Determine the [X, Y] coordinate at the center of the cell enclosing the given text.  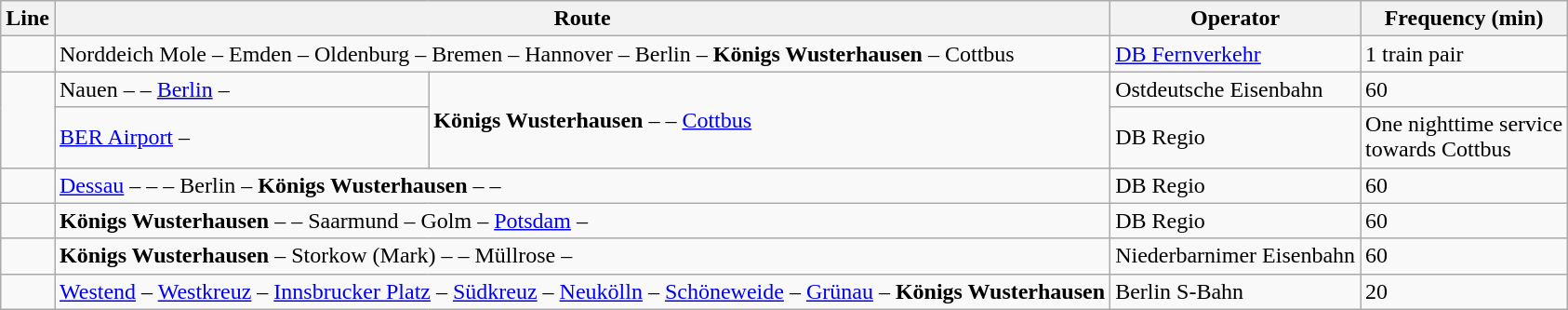
Ostdeutsche Eisenbahn [1235, 89]
Westend – Westkreuz – Innsbrucker Platz – Südkreuz – Neukölln – Schöneweide – Grünau – Königs Wusterhausen [582, 291]
20 [1464, 291]
Norddeich Mole – Emden – Oldenburg – Bremen – Hannover – Berlin – Königs Wusterhausen – Cottbus [582, 54]
Route [582, 19]
DB Fernverkehr [1235, 54]
Berlin S-Bahn [1235, 291]
Line [28, 19]
Nauen – – Berlin – [241, 89]
Frequency (min) [1464, 19]
One nighttime service towards Cottbus [1464, 138]
Operator [1235, 19]
Königs Wusterhausen – Storkow (Mark) – – Müllrose – [582, 256]
Dessau – – – Berlin – Königs Wusterhausen – – [582, 185]
Niederbarnimer Eisenbahn [1235, 256]
1 train pair [1464, 54]
Königs Wusterhausen – – Saarmund – Golm – Potsdam – [582, 221]
BER Airport – [241, 138]
Königs Wusterhausen – – Cottbus [770, 119]
